Scan for the cell matching the given text and deliver its (x, y) coordinate at center. 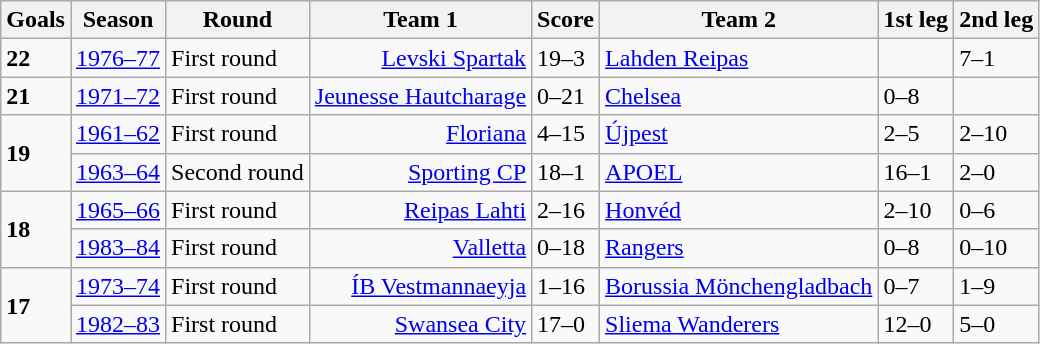
5–0 (996, 324)
2–5 (916, 134)
Score (566, 20)
17–0 (566, 324)
Levski Spartak (420, 58)
19 (36, 153)
1983–84 (118, 248)
19–3 (566, 58)
1st leg (916, 20)
7–1 (996, 58)
2–16 (566, 210)
Team 1 (420, 20)
ÍB Vestmannaeyja (420, 286)
16–1 (916, 172)
1961–62 (118, 134)
Sporting CP (420, 172)
Second round (238, 172)
18–1 (566, 172)
2–0 (996, 172)
Team 2 (739, 20)
APOEL (739, 172)
0–7 (916, 286)
12–0 (916, 324)
Újpest (739, 134)
1976–77 (118, 58)
1982–83 (118, 324)
17 (36, 305)
1–9 (996, 286)
1971–72 (118, 96)
Round (238, 20)
0–18 (566, 248)
Jeunesse Hautcharage (420, 96)
Rangers (739, 248)
18 (36, 229)
0–6 (996, 210)
Season (118, 20)
22 (36, 58)
21 (36, 96)
0–10 (996, 248)
4–15 (566, 134)
Lahden Reipas (739, 58)
Swansea City (420, 324)
1963–64 (118, 172)
2nd leg (996, 20)
1965–66 (118, 210)
Honvéd (739, 210)
Reipas Lahti (420, 210)
Sliema Wanderers (739, 324)
1–16 (566, 286)
Valletta (420, 248)
1973–74 (118, 286)
Goals (36, 20)
0–21 (566, 96)
Floriana (420, 134)
Chelsea (739, 96)
Borussia Mönchengladbach (739, 286)
